Extract the [x, y] coordinate from the center of the cell holding the provided text.  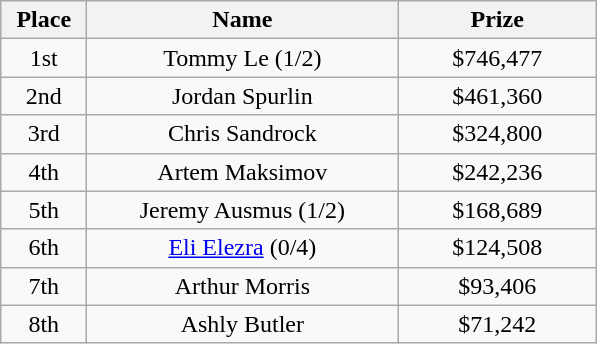
7th [44, 286]
$242,236 [498, 172]
$124,508 [498, 248]
Place [44, 20]
Name [242, 20]
3rd [44, 134]
$93,406 [498, 286]
6th [44, 248]
4th [44, 172]
2nd [44, 96]
1st [44, 58]
Tommy Le (1/2) [242, 58]
Eli Elezra (0/4) [242, 248]
Arthur Morris [242, 286]
Artem Maksimov [242, 172]
Jordan Spurlin [242, 96]
$324,800 [498, 134]
$71,242 [498, 324]
$168,689 [498, 210]
5th [44, 210]
$746,477 [498, 58]
Ashly Butler [242, 324]
Chris Sandrock [242, 134]
8th [44, 324]
Prize [498, 20]
$461,360 [498, 96]
Jeremy Ausmus (1/2) [242, 210]
